Capture the cell that displays the provided text and extract its (X, Y) central coordinate. 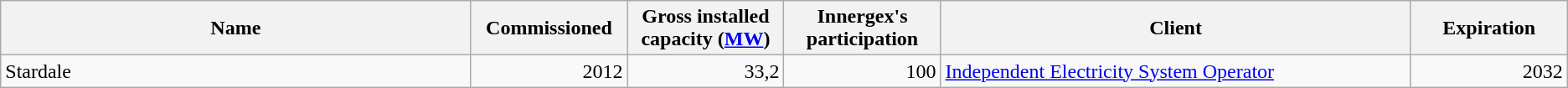
2012 (549, 71)
Client (1176, 28)
33,2 (705, 71)
Name (236, 28)
Expiration (1489, 28)
Independent Electricity System Operator (1176, 71)
Gross installed capacity (MW) (705, 28)
100 (863, 71)
Commissioned (549, 28)
Stardale (236, 71)
2032 (1489, 71)
Innergex's participation (863, 28)
